Provide the (X, Y) coordinate of the cell's center where the given text is located.  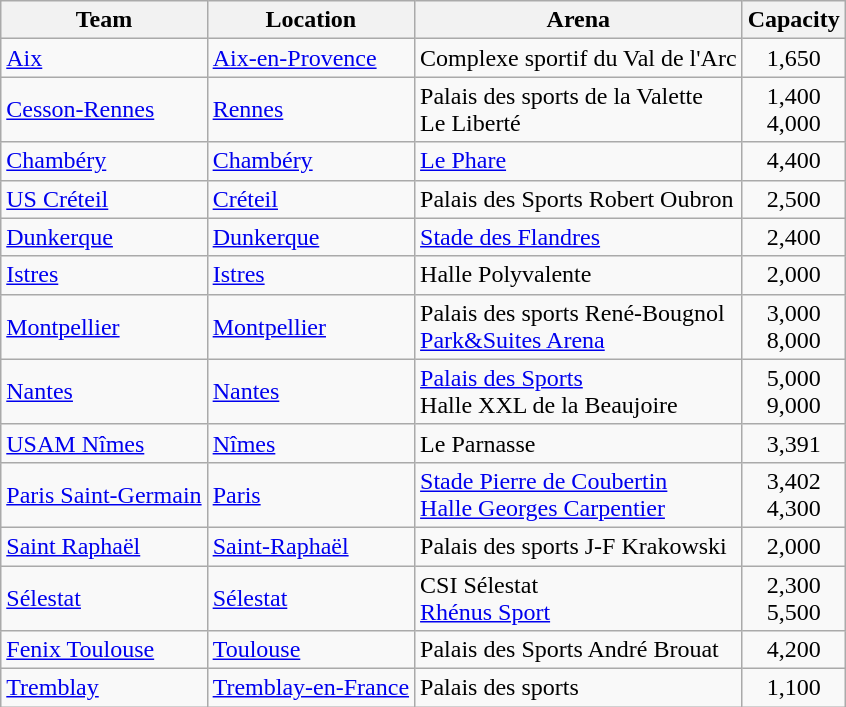
4,200 (794, 650)
5,000 9,000 (794, 392)
Location (310, 20)
Palais des sports de la ValetteLe Liberté (579, 110)
Palais des sports J-F Krakowski (579, 546)
Toulouse (310, 650)
Paris (310, 494)
Palais des SportsHalle XXL de la Beaujoire (579, 392)
Capacity (794, 20)
US Créteil (104, 199)
Tremblay (104, 688)
2,400 (794, 237)
Palais des sports René-BougnolPark&Suites Arena (579, 326)
Complexe sportif du Val de l'Arc (579, 58)
2,300 5,500 (794, 598)
Cesson-Rennes (104, 110)
Aix-en-Provence (310, 58)
Palais des Sports André Brouat (579, 650)
Tremblay-en-France (310, 688)
Fenix Toulouse (104, 650)
Halle Polyvalente (579, 275)
Aix (104, 58)
4,400 (794, 161)
CSI SélestatRhénus Sport (579, 598)
USAM Nîmes (104, 443)
Stade Pierre de CoubertinHalle Georges Carpentier (579, 494)
Arena (579, 20)
Palais des sports (579, 688)
2,500 (794, 199)
1,400 4,000 (794, 110)
Le Phare (579, 161)
Saint Raphaël (104, 546)
3,391 (794, 443)
3,000 8,000 (794, 326)
Saint-Raphaël (310, 546)
Le Parnasse (579, 443)
Stade des Flandres (579, 237)
Nîmes (310, 443)
Créteil (310, 199)
Team (104, 20)
1,650 (794, 58)
Paris Saint-Germain (104, 494)
3,402 4,300 (794, 494)
1,100 (794, 688)
Palais des Sports Robert Oubron (579, 199)
Rennes (310, 110)
